Search for the cell housing the specified text and yield its [X, Y] center coordinate. 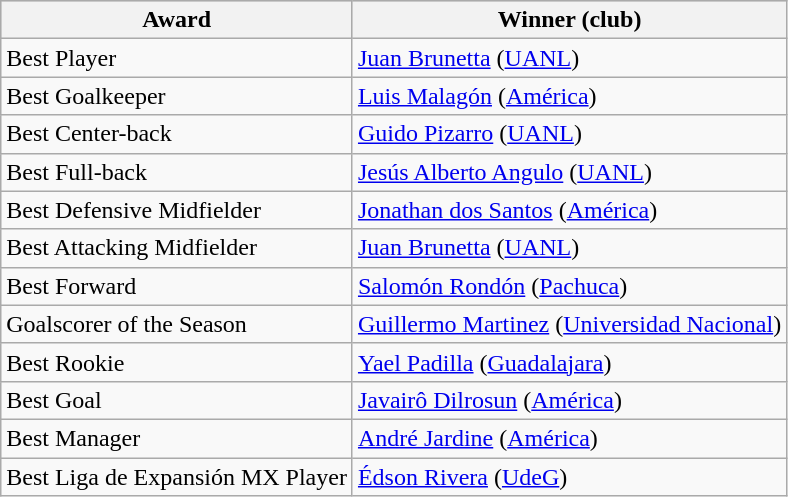
Best Full-back [177, 172]
Award [177, 20]
Best Center-back [177, 134]
Best Goalkeeper [177, 96]
Best Manager [177, 438]
Best Player [177, 58]
Javairô Dilrosun (América) [569, 400]
Best Goal [177, 400]
Jesús Alberto Angulo (UANL) [569, 172]
Yael Padilla (Guadalajara) [569, 362]
Best Attacking Midfielder [177, 248]
Best Liga de Expansión MX Player [177, 477]
Goalscorer of the Season [177, 324]
Édson Rivera (UdeG) [569, 477]
Best Rookie [177, 362]
Jonathan dos Santos (América) [569, 210]
Salomón Rondón (Pachuca) [569, 286]
Luis Malagón (América) [569, 96]
Guillermo Martinez (Universidad Nacional) [569, 324]
Best Forward [177, 286]
Best Defensive Midfielder [177, 210]
Guido Pizarro (UANL) [569, 134]
Winner (club) [569, 20]
André Jardine (América) [569, 438]
